For the text-containing cell, return its midpoint in [X, Y] coordinate format. 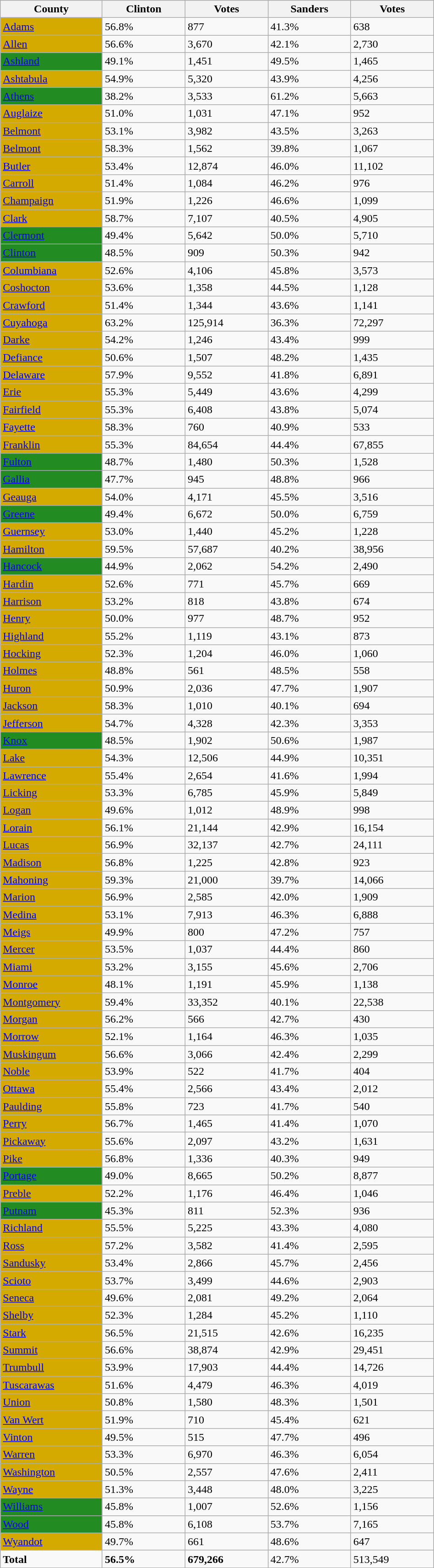
2,585 [226, 897]
5,849 [392, 793]
46.4% [309, 1193]
Hamilton [51, 549]
Erie [51, 392]
800 [226, 932]
1,037 [226, 949]
Fayette [51, 427]
45.4% [309, 1420]
Madison [51, 862]
48.9% [309, 810]
38,874 [226, 1350]
Pike [51, 1158]
50.8% [144, 1402]
54.3% [144, 758]
811 [226, 1211]
Crawford [51, 305]
43.2% [309, 1141]
638 [392, 27]
1,128 [392, 288]
53.5% [144, 949]
621 [392, 1420]
3,448 [226, 1489]
1,336 [226, 1158]
Coshocton [51, 288]
Greene [51, 514]
14,066 [392, 880]
Richland [51, 1228]
38,956 [392, 549]
2,411 [392, 1472]
41.3% [309, 27]
Hocking [51, 653]
2,081 [226, 1298]
936 [392, 1211]
3,982 [226, 131]
Medina [51, 915]
Licking [51, 793]
17,903 [226, 1368]
1,528 [392, 462]
430 [392, 1019]
3,516 [392, 496]
38.2% [144, 96]
Morgan [51, 1019]
48.6% [309, 1541]
404 [392, 1072]
45.3% [144, 1211]
24,111 [392, 845]
Preble [51, 1193]
5,710 [392, 236]
Marion [51, 897]
1,994 [392, 776]
50.9% [144, 688]
3,573 [392, 270]
6,785 [226, 793]
Noble [51, 1072]
1,067 [392, 148]
3,533 [226, 96]
6,054 [392, 1455]
5,663 [392, 96]
942 [392, 253]
522 [226, 1072]
923 [392, 862]
7,913 [226, 915]
1,225 [226, 862]
Henry [51, 619]
3,263 [392, 131]
54.0% [144, 496]
Paulding [51, 1106]
1,562 [226, 148]
125,914 [226, 323]
Stark [51, 1333]
2,456 [392, 1263]
48.2% [309, 357]
22,538 [392, 1002]
48.1% [144, 984]
4,171 [226, 496]
Holmes [51, 671]
Putnam [51, 1211]
Ottawa [51, 1089]
Union [51, 1402]
4,479 [226, 1385]
1,138 [392, 984]
Lawrence [51, 776]
1,031 [226, 113]
540 [392, 1106]
50.5% [144, 1472]
966 [392, 479]
1,358 [226, 288]
Pickaway [51, 1141]
976 [392, 183]
1,226 [226, 200]
3,225 [392, 1489]
57.9% [144, 375]
48.3% [309, 1402]
Jefferson [51, 723]
4,106 [226, 270]
2,730 [392, 44]
Lake [51, 758]
2,866 [226, 1263]
47.1% [309, 113]
12,506 [226, 758]
2,566 [226, 1089]
977 [226, 619]
1,176 [226, 1193]
Logan [51, 810]
Highland [51, 636]
56.7% [144, 1124]
1,580 [226, 1402]
533 [392, 427]
Guernsey [51, 532]
Portage [51, 1176]
44.5% [309, 288]
56.1% [144, 828]
6,888 [392, 915]
Columbiana [51, 270]
771 [226, 584]
14,726 [392, 1368]
2,490 [392, 566]
1,110 [392, 1315]
515 [226, 1437]
Mercer [51, 949]
877 [226, 27]
55.6% [144, 1141]
9,552 [226, 375]
860 [392, 949]
44.6% [309, 1280]
57.2% [144, 1245]
710 [226, 1420]
5,642 [226, 236]
57,687 [226, 549]
3,155 [226, 967]
59.4% [144, 1002]
Williams [51, 1507]
53.0% [144, 532]
Huron [51, 688]
3,066 [226, 1054]
2,097 [226, 1141]
Monroe [51, 984]
41.6% [309, 776]
2,064 [392, 1298]
56.2% [144, 1019]
40.3% [309, 1158]
Total [51, 1559]
Fairfield [51, 410]
51.0% [144, 113]
43.5% [309, 131]
59.3% [144, 880]
999 [392, 340]
Cuyahoga [51, 323]
1,440 [226, 532]
Lucas [51, 845]
4,905 [392, 218]
49.0% [144, 1176]
3,670 [226, 44]
694 [392, 706]
1,507 [226, 357]
50.2% [309, 1176]
1,435 [392, 357]
42.4% [309, 1054]
3,499 [226, 1280]
Wood [51, 1524]
Carroll [51, 183]
21,515 [226, 1333]
4,299 [392, 392]
45.6% [309, 967]
55.5% [144, 1228]
55.2% [144, 636]
513,549 [392, 1559]
84,654 [226, 444]
Adams [51, 27]
945 [226, 479]
8,877 [392, 1176]
54.9% [144, 79]
5,320 [226, 79]
6,970 [226, 1455]
10,351 [392, 758]
39.8% [309, 148]
21,000 [226, 880]
1,191 [226, 984]
6,891 [392, 375]
2,012 [392, 1089]
1,010 [226, 706]
40.2% [309, 549]
2,595 [392, 1245]
998 [392, 810]
58.7% [144, 218]
496 [392, 1437]
674 [392, 601]
647 [392, 1541]
42.1% [309, 44]
Delaware [51, 375]
2,036 [226, 688]
566 [226, 1019]
29,451 [392, 1350]
49.2% [309, 1298]
757 [392, 932]
1,631 [392, 1141]
Meigs [51, 932]
7,165 [392, 1524]
Butler [51, 166]
6,672 [226, 514]
1,164 [226, 1036]
818 [226, 601]
1,099 [392, 200]
2,706 [392, 967]
Seneca [51, 1298]
949 [392, 1158]
1,046 [392, 1193]
16,154 [392, 828]
4,256 [392, 79]
Fulton [51, 462]
Auglaize [51, 113]
Perry [51, 1124]
67,855 [392, 444]
49.9% [144, 932]
Muskingum [51, 1054]
47.6% [309, 1472]
669 [392, 584]
Sanders [309, 9]
Wyandot [51, 1541]
1,987 [392, 740]
3,353 [392, 723]
45.5% [309, 496]
2,299 [392, 1054]
4,328 [226, 723]
Ross [51, 1245]
1,204 [226, 653]
1,246 [226, 340]
46.2% [309, 183]
909 [226, 253]
16,235 [392, 1333]
51.6% [144, 1385]
Harrison [51, 601]
2,654 [226, 776]
54.7% [144, 723]
Van Wert [51, 1420]
3,582 [226, 1245]
1,284 [226, 1315]
Summit [51, 1350]
39.7% [309, 880]
679,266 [226, 1559]
61.2% [309, 96]
Lorain [51, 828]
49.1% [144, 61]
Athens [51, 96]
8,665 [226, 1176]
63.2% [144, 323]
Clark [51, 218]
55.8% [144, 1106]
Warren [51, 1455]
Montgomery [51, 1002]
1,060 [392, 653]
43.3% [309, 1228]
Geauga [51, 496]
1,907 [392, 688]
51.3% [144, 1489]
11,102 [392, 166]
Morrow [51, 1036]
12,874 [226, 166]
Scioto [51, 1280]
Mahoning [51, 880]
1,902 [226, 740]
1,070 [392, 1124]
5,449 [226, 392]
Champaign [51, 200]
72,297 [392, 323]
561 [226, 671]
1,451 [226, 61]
Jackson [51, 706]
43.1% [309, 636]
Darke [51, 340]
760 [226, 427]
59.5% [144, 549]
42.3% [309, 723]
52.2% [144, 1193]
Washington [51, 1472]
Gallia [51, 479]
6,759 [392, 514]
42.0% [309, 897]
4,080 [392, 1228]
Knox [51, 740]
1,344 [226, 305]
Hardin [51, 584]
2,062 [226, 566]
1,228 [392, 532]
661 [226, 1541]
723 [226, 1106]
53.6% [144, 288]
1,084 [226, 183]
558 [392, 671]
42.6% [309, 1333]
5,225 [226, 1228]
32,137 [226, 845]
Sandusky [51, 1263]
6,108 [226, 1524]
County [51, 9]
46.6% [309, 200]
Clermont [51, 236]
48.0% [309, 1489]
2,557 [226, 1472]
Wayne [51, 1489]
Ashland [51, 61]
Hancock [51, 566]
40.9% [309, 427]
Ashtabula [51, 79]
40.5% [309, 218]
1,141 [392, 305]
Trumbull [51, 1368]
41.8% [309, 375]
1,909 [392, 897]
Vinton [51, 1437]
2,903 [392, 1280]
4,019 [392, 1385]
873 [392, 636]
1,156 [392, 1507]
Franklin [51, 444]
21,144 [226, 828]
47.2% [309, 932]
Miami [51, 967]
42.8% [309, 862]
5,074 [392, 410]
33,352 [226, 1002]
Defiance [51, 357]
1,119 [226, 636]
7,107 [226, 218]
43.9% [309, 79]
49.7% [144, 1541]
1,501 [392, 1402]
1,007 [226, 1507]
52.1% [144, 1036]
1,035 [392, 1036]
Shelby [51, 1315]
Tuscarawas [51, 1385]
1,012 [226, 810]
1,480 [226, 462]
Allen [51, 44]
6,408 [226, 410]
36.3% [309, 323]
